Detect which cell encompasses the target text, then output its (X, Y) center coordinate. 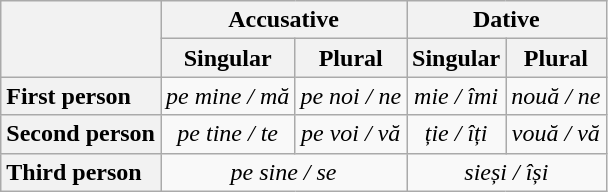
pe tine / te (227, 134)
nouă / ne (556, 96)
Dative (506, 20)
pe noi / ne (351, 96)
Third person (81, 172)
vouă / vă (556, 134)
sieși / își (506, 172)
Accusative (283, 20)
Second person (81, 134)
pe sine / se (283, 172)
First person (81, 96)
pe voi / vă (351, 134)
pe mine / mă (227, 96)
mie / îmi (456, 96)
ție / îți (456, 134)
